Search for the cell housing the specified text and yield its [X, Y] center coordinate. 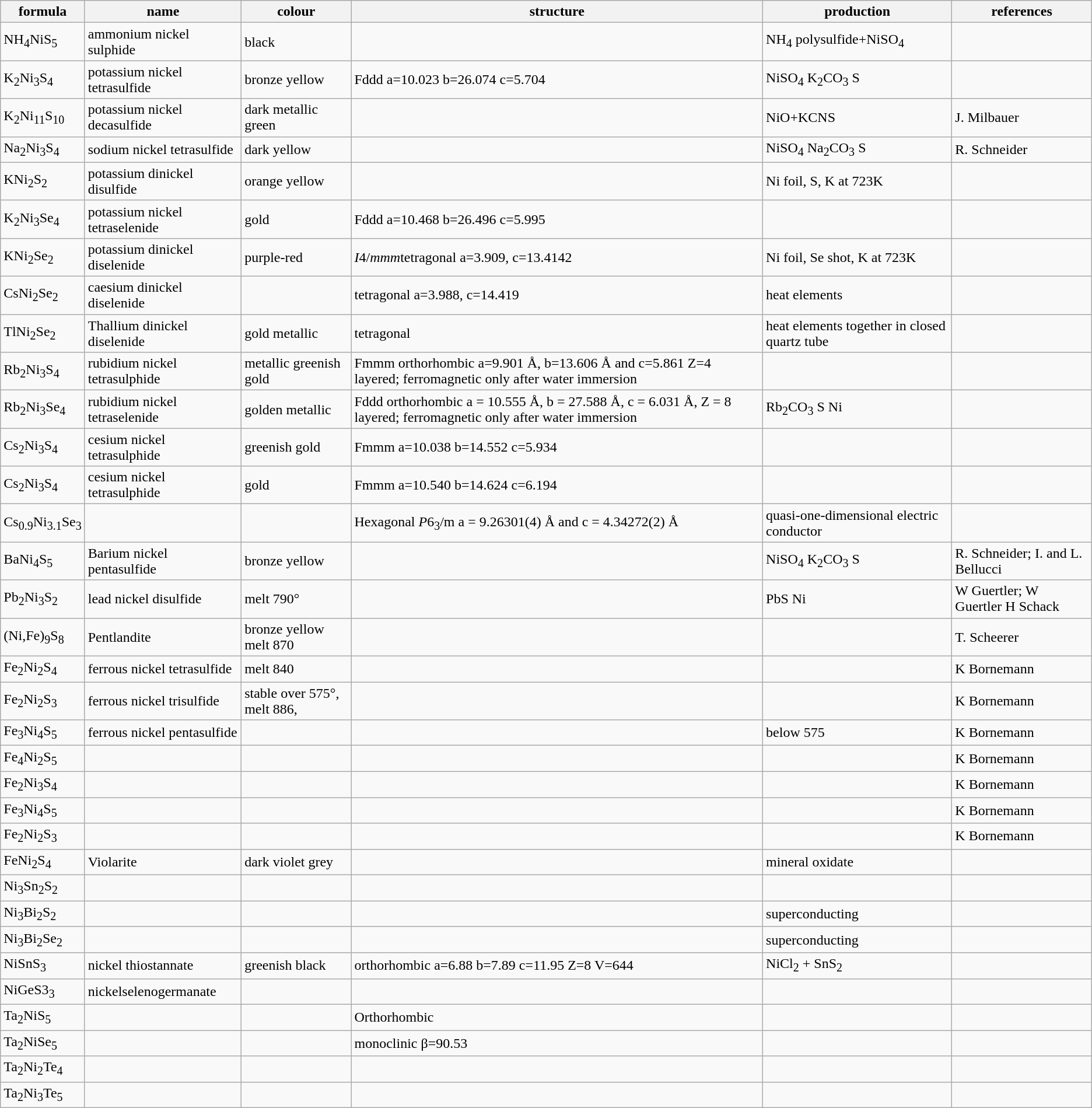
lead nickel disulfide [163, 599]
greenish gold [296, 447]
W Guertler; W Guertler H Schack [1022, 599]
Ni3Bi2S2 [43, 914]
heat elements together in closed quartz tube [857, 334]
KNi2Se2 [43, 257]
ferrous nickel pentasulfide [163, 733]
ammonium nickel sulphide [163, 42]
tetragonal a=3.988, c=14.419 [557, 295]
purple-red [296, 257]
Pb2Ni3S2 [43, 599]
potassium nickel decasulfide [163, 118]
NiSnS3 [43, 966]
Barium nickel pentasulfide [163, 561]
Ni foil, S, K at 723K [857, 181]
production [857, 12]
(Ni,Fe)9S8 [43, 637]
rubidium nickel tetraselenide [163, 410]
dark yellow [296, 149]
Cs0.9Ni3.1Se3 [43, 523]
Ni3Sn2S2 [43, 888]
Ni3Bi2Se2 [43, 939]
ferrous nickel tetrasulfide [163, 669]
melt 790° [296, 599]
potassium dinickel disulfide [163, 181]
potassium dinickel diselenide [163, 257]
Rb2CO3 S Ni [857, 410]
potassium nickel tetraselenide [163, 219]
formula [43, 12]
dark violet grey [296, 862]
orthorhombic a=6.88 b=7.89 c=11.95 Z=8 V=644 [557, 966]
nickelselenogermanate [163, 991]
Fe2Ni2S4 [43, 669]
bronze yellow melt 870 [296, 637]
J. Milbauer [1022, 118]
T. Scheerer [1022, 637]
quasi-one-dimensional electric conductor [857, 523]
KNi2S2 [43, 181]
name [163, 12]
metallic greenish gold [296, 371]
Violarite [163, 862]
greenish black [296, 966]
NH4NiS5 [43, 42]
golden metallic [296, 410]
rubidium nickel tetrasulphide [163, 371]
mineral oxidate [857, 862]
ferrous nickel trisulfide [163, 700]
stable over 575°, melt 886, [296, 700]
NiCl2 + SnS2 [857, 966]
FeNi2S4 [43, 862]
structure [557, 12]
colour [296, 12]
gold metallic [296, 334]
heat elements [857, 295]
Ni foil, Se shot, K at 723K [857, 257]
below 575 [857, 733]
Ta2NiSe5 [43, 1043]
CsNi2Se2 [43, 295]
Na2Ni3S4 [43, 149]
Fe4Ni2S5 [43, 759]
Fe2Ni3S4 [43, 784]
Ta2NiS5 [43, 1017]
R. Schneider [1022, 149]
Fddd orthorhombic a = 10.555 Å, b = 27.588 Å, c = 6.031 Å, Z = 8 layered; ferromagnetic only after water immersion [557, 410]
Hexagonal P63/m a = 9.26301(4) Å and c = 4.34272(2) Å [557, 523]
monoclinic β=90.53 [557, 1043]
Rb2Ni3Se4 [43, 410]
caesium dinickel diselenide [163, 295]
black [296, 42]
melt 840 [296, 669]
nickel thiostannate [163, 966]
NiSO4 Na2CO3 S [857, 149]
PbS Ni [857, 599]
Fmmm orthorhombic a=9.901 Å, b=13.606 Å and c=5.861 Z=4 layered; ferromagnetic only after water immersion [557, 371]
I4/mmmtetragonal a=3.909, c=13.4142 [557, 257]
sodium nickel tetrasulfide [163, 149]
references [1022, 12]
Orthorhombic [557, 1017]
tetragonal [557, 334]
Fddd a=10.023 b=26.074 c=5.704 [557, 79]
TlNi2Se2 [43, 334]
NH4 polysulfide+NiSO4 [857, 42]
Fmmm a=10.038 b=14.552 c=5.934 [557, 447]
K2Ni3S4 [43, 79]
Fmmm a=10.540 b=14.624 c=6.194 [557, 485]
R. Schneider; I. and L. Bellucci [1022, 561]
Rb2Ni3S4 [43, 371]
dark metallic green [296, 118]
K2Ni11S10 [43, 118]
Thallium dinickel diselenide [163, 334]
K2Ni3Se4 [43, 219]
BaNi4S5 [43, 561]
potassium nickel tetrasulfide [163, 79]
NiGeS33 [43, 991]
Ta2Ni2Te4 [43, 1069]
Ta2Ni3Te5 [43, 1095]
Pentlandite [163, 637]
Fddd a=10.468 b=26.496 c=5.995 [557, 219]
orange yellow [296, 181]
NiO+KCNS [857, 118]
